Extract the [x, y] coordinate from the center of the cell holding the provided text.  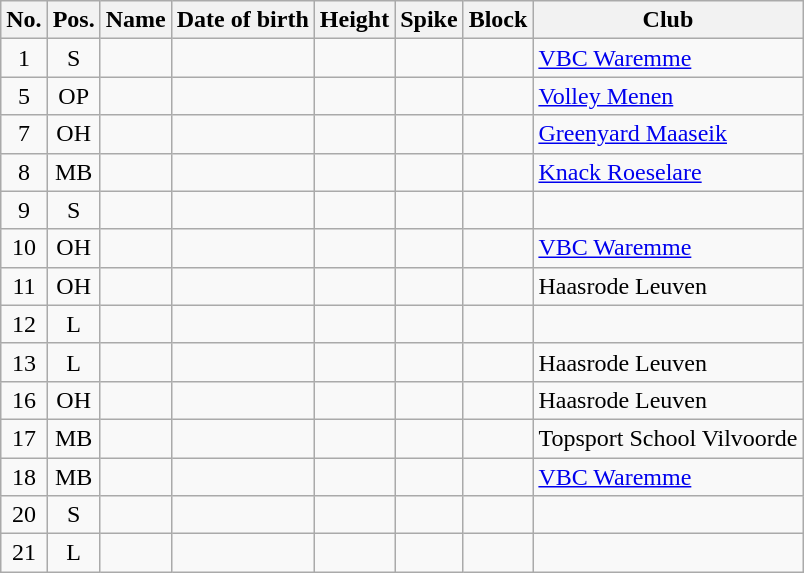
17 [24, 438]
16 [24, 400]
18 [24, 477]
Spike [429, 20]
Topsport School Vilvoorde [668, 438]
Name [136, 20]
1 [24, 58]
9 [24, 210]
12 [24, 324]
OP [74, 96]
10 [24, 248]
13 [24, 362]
Greenyard Maaseik [668, 134]
8 [24, 172]
Club [668, 20]
No. [24, 20]
7 [24, 134]
11 [24, 286]
Knack Roeselare [668, 172]
20 [24, 515]
21 [24, 553]
Block [498, 20]
Date of birth [242, 20]
Height [354, 20]
Volley Menen [668, 96]
Pos. [74, 20]
5 [24, 96]
